From the cell containing the given text, extract its center point as [x, y] coordinate. 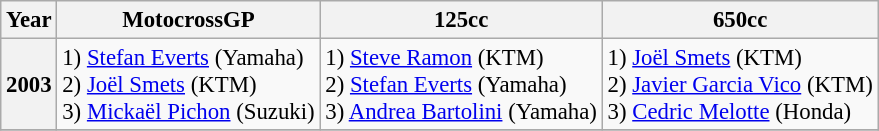
1) Stefan Everts (Yamaha)2) Joël Smets (KTM)3) Mickaël Pichon (Suzuki) [188, 85]
1) Joël Smets (KTM)2) Javier Garcia Vico (KTM)3) Cedric Melotte (Honda) [740, 85]
1) Steve Ramon (KTM)2) Stefan Everts (Yamaha)3) Andrea Bartolini (Yamaha) [461, 85]
2003 [29, 85]
125cc [461, 20]
650cc [740, 20]
MotocrossGP [188, 20]
Year [29, 20]
